Determine the [X, Y] coordinate at the center of the cell enclosing the given text.  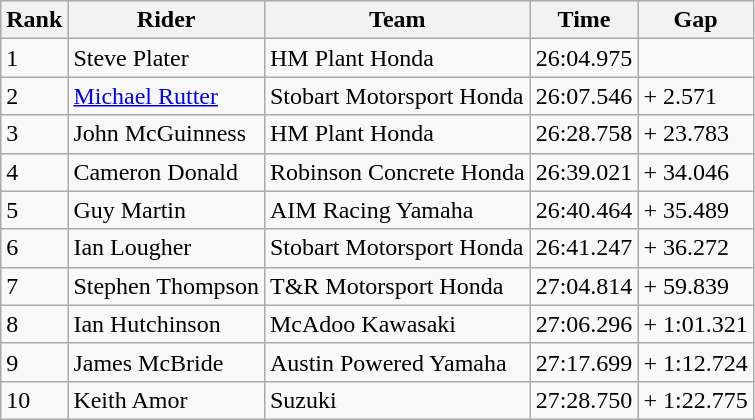
6 [34, 248]
AIM Racing Yamaha [397, 210]
26:39.021 [584, 172]
3 [34, 134]
26:28.758 [584, 134]
Stephen Thompson [166, 286]
9 [34, 362]
2 [34, 96]
Steve Plater [166, 58]
Gap [696, 20]
+ 35.489 [696, 210]
8 [34, 324]
John McGuinness [166, 134]
+ 2.571 [696, 96]
Suzuki [397, 400]
+ 34.046 [696, 172]
27:17.699 [584, 362]
+ 36.272 [696, 248]
27:06.296 [584, 324]
T&R Motorsport Honda [397, 286]
4 [34, 172]
Ian Hutchinson [166, 324]
+ 1:22.775 [696, 400]
26:41.247 [584, 248]
27:28.750 [584, 400]
1 [34, 58]
Austin Powered Yamaha [397, 362]
10 [34, 400]
McAdoo Kawasaki [397, 324]
5 [34, 210]
Team [397, 20]
Cameron Donald [166, 172]
Keith Amor [166, 400]
Ian Lougher [166, 248]
26:07.546 [584, 96]
26:04.975 [584, 58]
Robinson Concrete Honda [397, 172]
+ 23.783 [696, 134]
Guy Martin [166, 210]
Rider [166, 20]
26:40.464 [584, 210]
James McBride [166, 362]
Time [584, 20]
+ 59.839 [696, 286]
+ 1:12.724 [696, 362]
7 [34, 286]
+ 1:01.321 [696, 324]
Rank [34, 20]
27:04.814 [584, 286]
Michael Rutter [166, 96]
